From the cell containing the given text, extract its center point as [X, Y] coordinate. 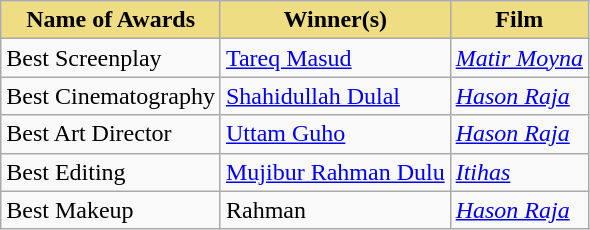
Name of Awards [111, 20]
Mujibur Rahman Dulu [335, 172]
Matir Moyna [519, 58]
Best Art Director [111, 134]
Best Screenplay [111, 58]
Uttam Guho [335, 134]
Rahman [335, 210]
Shahidullah Dulal [335, 96]
Tareq Masud [335, 58]
Itihas [519, 172]
Winner(s) [335, 20]
Best Cinematography [111, 96]
Film [519, 20]
Best Makeup [111, 210]
Best Editing [111, 172]
